Return the (X, Y) coordinate for the center point of the cell that contains the specified text.  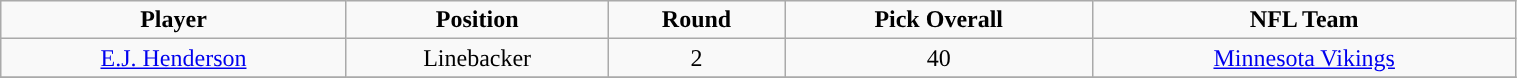
Minnesota Vikings (1304, 58)
NFL Team (1304, 20)
Player (174, 20)
40 (938, 58)
2 (696, 58)
E.J. Henderson (174, 58)
Pick Overall (938, 20)
Linebacker (477, 58)
Position (477, 20)
Round (696, 20)
